Search for the cell housing the specified text and yield its [x, y] center coordinate. 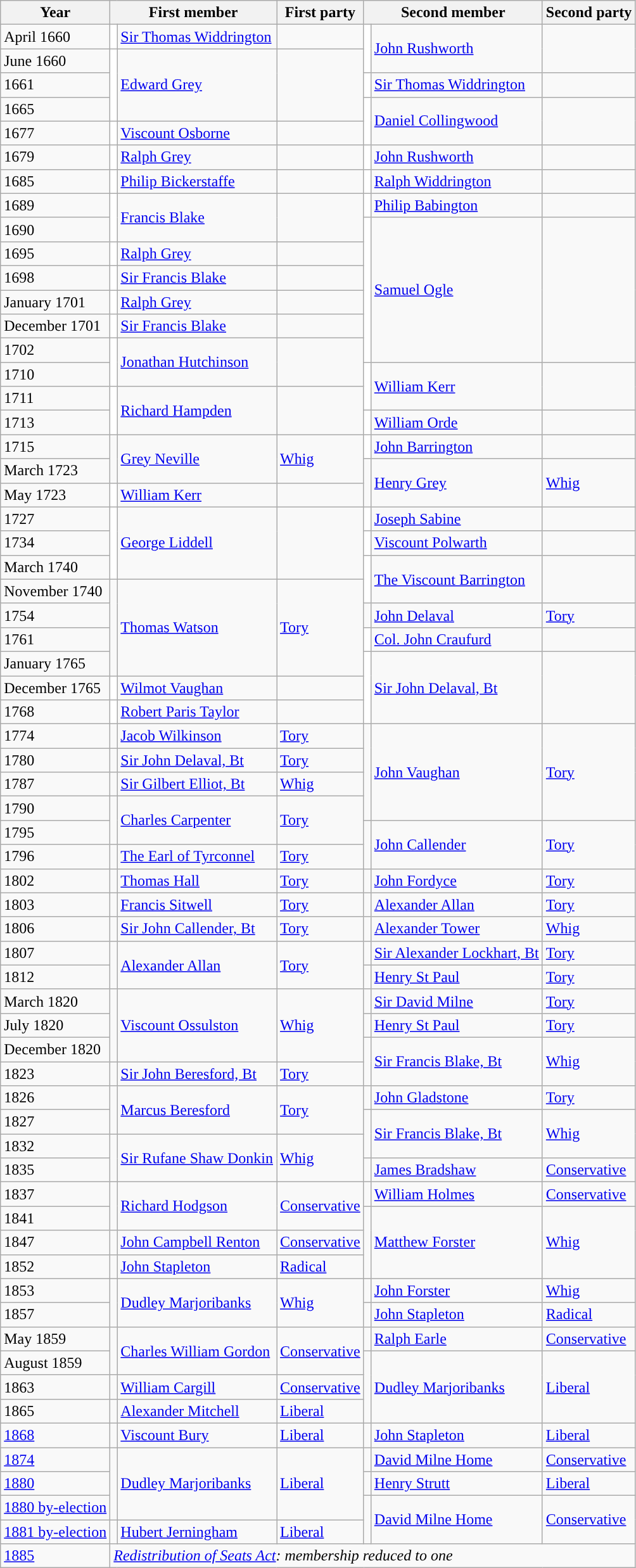
June 1660 [56, 61]
1827 [56, 1122]
1881 by-election [56, 1532]
Alexander Mitchell [197, 1411]
December 1820 [56, 1049]
August 1859 [56, 1363]
John Delaval [456, 615]
Thomas Watson [197, 627]
Daniel Collingwood [456, 121]
March 1723 [56, 471]
1768 [56, 712]
Thomas Hall [197, 881]
1710 [56, 374]
1863 [56, 1387]
Jacob Wilkinson [197, 736]
1835 [56, 1170]
Sir John Callender, Bt [197, 929]
1832 [56, 1146]
1715 [56, 447]
Robert Paris Taylor [197, 712]
1807 [56, 953]
January 1765 [56, 663]
Charles Carpenter [197, 820]
1685 [56, 181]
George Liddell [197, 543]
Ralph Earle [456, 1339]
1857 [56, 1315]
1711 [56, 398]
Jonathan Hutchinson [197, 362]
1754 [56, 615]
William Cargill [197, 1387]
1852 [56, 1266]
March 1820 [56, 1001]
1841 [56, 1218]
May 1859 [56, 1339]
Year [56, 13]
Edward Grey [197, 85]
April 1660 [56, 37]
Viscount Bury [197, 1435]
November 1740 [56, 591]
1790 [56, 808]
The Earl of Tyrconnel [197, 857]
Philip Babington [456, 205]
Ralph Widdrington [456, 181]
1853 [56, 1291]
The Viscount Barrington [456, 579]
Grey Neville [197, 459]
Hubert Jerningham [197, 1532]
Alexander Tower [456, 929]
Viscount Polwarth [456, 543]
1695 [56, 253]
July 1820 [56, 1025]
Philip Bickerstaffe [197, 181]
1713 [56, 423]
1885 [56, 1556]
Matthew Forster [456, 1242]
Col. John Craufurd [456, 639]
1661 [56, 85]
First member [194, 13]
Viscount Osborne [197, 133]
John Vaughan [456, 772]
1865 [56, 1411]
Sir Rufane Shaw Donkin [197, 1158]
John Gladstone [456, 1098]
1734 [56, 543]
1837 [56, 1194]
1677 [56, 133]
Charles William Gordon [197, 1351]
Viscount Ossulston [197, 1025]
John Fordyce [456, 881]
1880 by-election [56, 1508]
1847 [56, 1242]
1689 [56, 205]
January 1701 [56, 302]
Henry Strutt [456, 1484]
Sir David Milne [456, 1001]
Francis Blake [197, 217]
December 1701 [56, 326]
Richard Hampden [197, 411]
Second member [453, 13]
Sir John Beresford, Bt [197, 1074]
Sir Alexander Lockhart, Bt [456, 953]
Marcus Beresford [197, 1110]
1727 [56, 519]
1702 [56, 350]
John Barrington [456, 447]
James Bradshaw [456, 1170]
1803 [56, 905]
Joseph Sabine [456, 519]
1880 [56, 1484]
1868 [56, 1435]
1774 [56, 736]
1796 [56, 857]
1874 [56, 1459]
1812 [56, 977]
Sir Gilbert Elliot, Bt [197, 784]
1826 [56, 1098]
John Forster [456, 1291]
1690 [56, 229]
Samuel Ogle [456, 290]
December 1765 [56, 687]
1665 [56, 109]
First party [321, 13]
William Orde [456, 423]
1698 [56, 277]
1679 [56, 157]
May 1723 [56, 495]
1787 [56, 784]
Francis Sitwell [197, 905]
1795 [56, 832]
Wilmot Vaughan [197, 687]
John Campbell Renton [197, 1242]
March 1740 [56, 567]
1761 [56, 639]
Henry Grey [456, 483]
William Holmes [456, 1194]
Redistribution of Seats Act: membership reduced to one [372, 1556]
1806 [56, 929]
1780 [56, 760]
Second party [588, 13]
1802 [56, 881]
Richard Hodgson [197, 1206]
John Callender [456, 845]
1823 [56, 1074]
